Pinpoint the cell where the given text exists, returning its [x, y] midpoint coordinate. 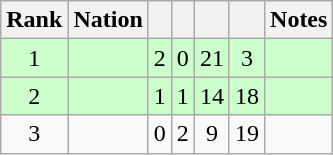
9 [212, 134]
Nation [108, 20]
Notes [299, 20]
Rank [34, 20]
14 [212, 96]
18 [246, 96]
19 [246, 134]
21 [212, 58]
